Pinpoint the cell where the given text exists, returning its [x, y] midpoint coordinate. 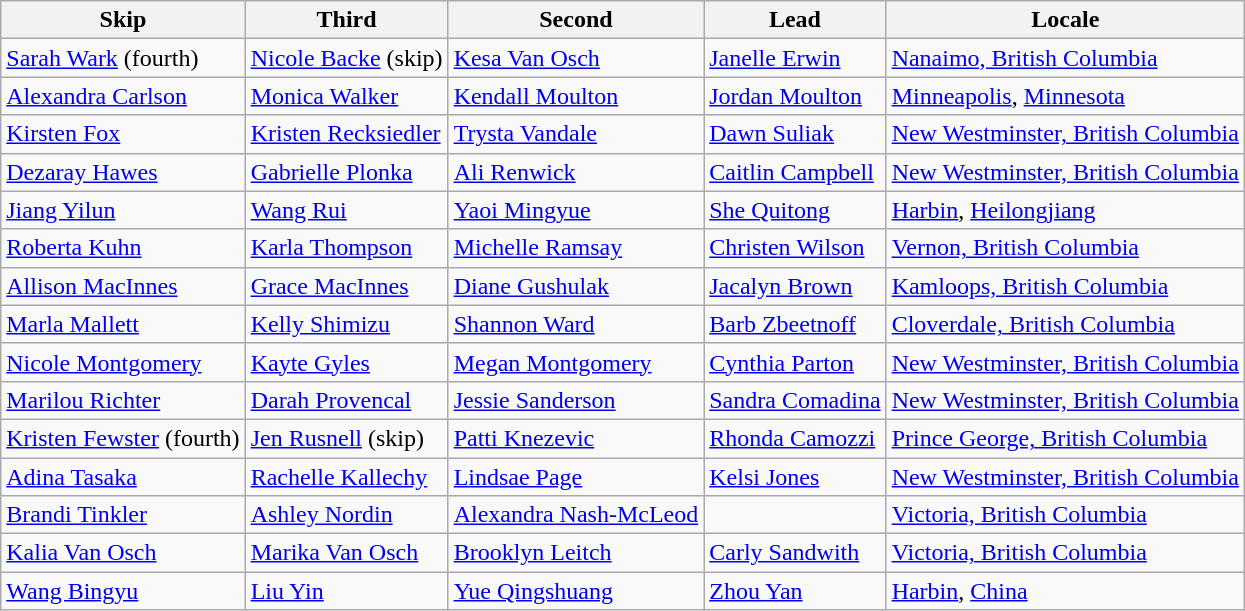
Diane Gushulak [576, 286]
Christen Wilson [795, 248]
Rachelle Kallechy [346, 477]
Second [576, 20]
Lindsae Page [576, 477]
Liu Yin [346, 591]
Nanaimo, British Columbia [1065, 58]
Kayte Gyles [346, 362]
Marla Mallett [123, 324]
Adina Tasaka [123, 477]
Jordan Moulton [795, 96]
Barb Zbeetnoff [795, 324]
Gabrielle Plonka [346, 172]
Kristen Recksiedler [346, 134]
Dawn Suliak [795, 134]
Minneapolis, Minnesota [1065, 96]
Caitlin Campbell [795, 172]
Prince George, British Columbia [1065, 438]
Kendall Moulton [576, 96]
Kalia Van Osch [123, 553]
Alexandra Carlson [123, 96]
Shannon Ward [576, 324]
Wang Rui [346, 210]
Vernon, British Columbia [1065, 248]
Kesa Van Osch [576, 58]
Trysta Vandale [576, 134]
Cloverdale, British Columbia [1065, 324]
Skip [123, 20]
Jessie Sanderson [576, 400]
She Quitong [795, 210]
Harbin, Heilongjiang [1065, 210]
Ashley Nordin [346, 515]
Darah Provencal [346, 400]
Third [346, 20]
Kristen Fewster (fourth) [123, 438]
Sandra Comadina [795, 400]
Locale [1065, 20]
Jiang Yilun [123, 210]
Harbin, China [1065, 591]
Jen Rusnell (skip) [346, 438]
Kelly Shimizu [346, 324]
Alexandra Nash-McLeod [576, 515]
Grace MacInnes [346, 286]
Cynthia Parton [795, 362]
Marilou Richter [123, 400]
Patti Knezevic [576, 438]
Nicole Backe (skip) [346, 58]
Monica Walker [346, 96]
Rhonda Camozzi [795, 438]
Sarah Wark (fourth) [123, 58]
Brandi Tinkler [123, 515]
Michelle Ramsay [576, 248]
Roberta Kuhn [123, 248]
Jacalyn Brown [795, 286]
Kamloops, British Columbia [1065, 286]
Ali Renwick [576, 172]
Kelsi Jones [795, 477]
Wang Bingyu [123, 591]
Janelle Erwin [795, 58]
Brooklyn Leitch [576, 553]
Marika Van Osch [346, 553]
Yue Qingshuang [576, 591]
Kirsten Fox [123, 134]
Zhou Yan [795, 591]
Megan Montgomery [576, 362]
Yaoi Mingyue [576, 210]
Carly Sandwith [795, 553]
Nicole Montgomery [123, 362]
Allison MacInnes [123, 286]
Dezaray Hawes [123, 172]
Lead [795, 20]
Karla Thompson [346, 248]
